From the cell containing the given text, extract its center point as (x, y) coordinate. 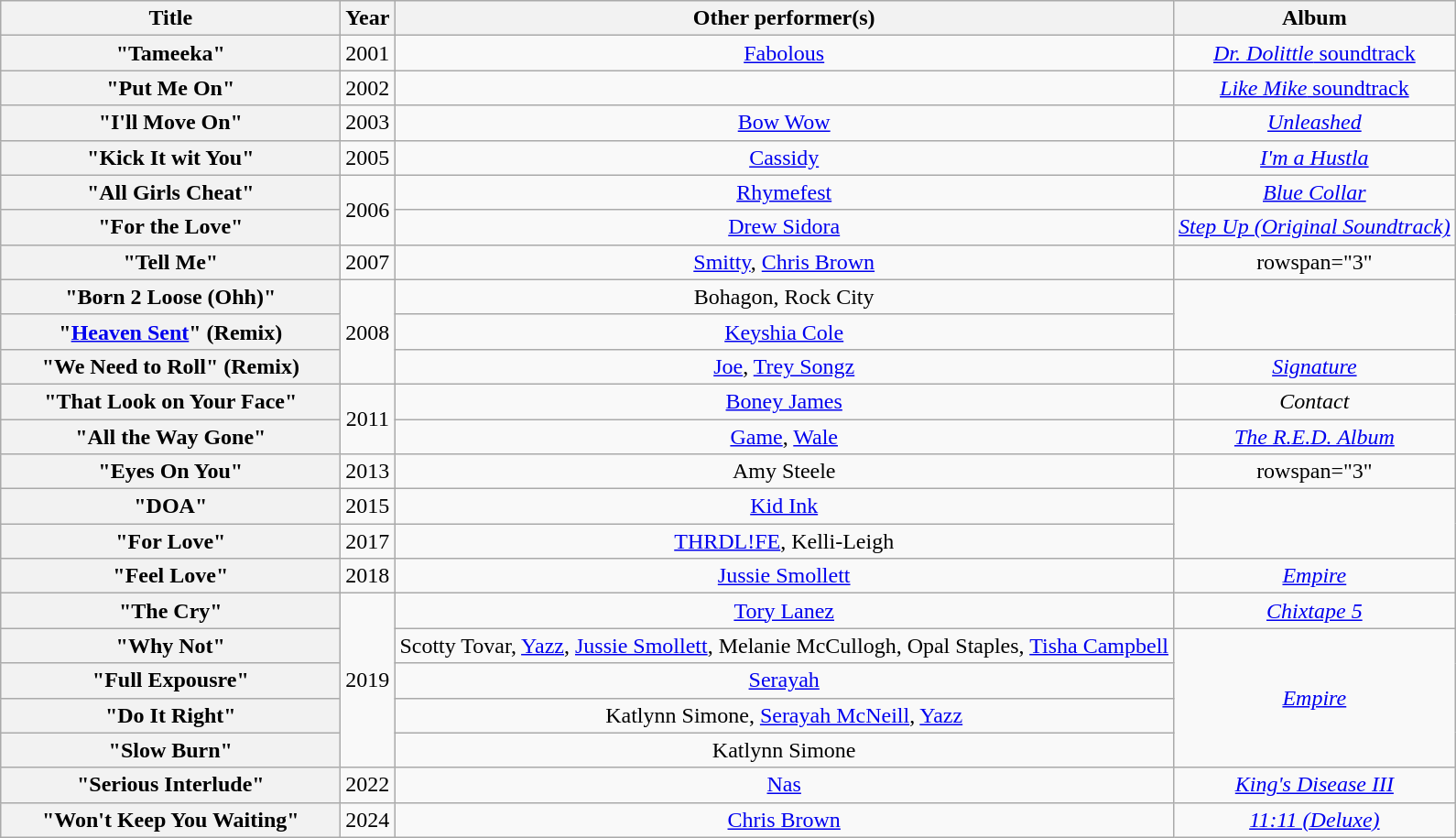
"Serious Interlude" (170, 785)
"That Look on Your Face" (170, 401)
Contact (1315, 401)
"Slow Burn" (170, 750)
Nas (784, 785)
Other performer(s) (784, 18)
Tory Lanez (784, 611)
2024 (368, 820)
2017 (368, 541)
2003 (368, 123)
"For Love" (170, 541)
"For the Love" (170, 227)
2007 (368, 262)
Serayah (784, 680)
"Do It Right" (170, 715)
11:11 (Deluxe) (1315, 820)
"We Need to Roll" (Remix) (170, 366)
Signature (1315, 366)
"All Girls Cheat" (170, 192)
Chris Brown (784, 820)
2001 (368, 53)
Year (368, 18)
Game, Wale (784, 437)
Unleashed (1315, 123)
"Feel Love" (170, 576)
Katlynn Simone, Serayah McNeill, Yazz (784, 715)
"Kick It wit You" (170, 158)
2019 (368, 680)
"All the Way Gone" (170, 437)
2005 (368, 158)
"Put Me On" (170, 88)
"Why Not" (170, 646)
"Born 2 Loose (Ohh)" (170, 297)
2015 (368, 506)
Cassidy (784, 158)
Blue Collar (1315, 192)
Drew Sidora (784, 227)
Smitty, Chris Brown (784, 262)
2008 (368, 332)
Scotty Tovar, Yazz, Jussie Smollett, Melanie McCullogh, Opal Staples, Tisha Campbell (784, 646)
2011 (368, 419)
THRDL!FE, Kelli-Leigh (784, 541)
Keyshia Cole (784, 332)
Amy Steele (784, 472)
Album (1315, 18)
Dr. Dolittle soundtrack (1315, 53)
I'm a Hustla (1315, 158)
King's Disease III (1315, 785)
Joe, Trey Songz (784, 366)
Bohagon, Rock City (784, 297)
Bow Wow (784, 123)
2006 (368, 210)
2013 (368, 472)
Jussie Smollett (784, 576)
Rhymefest (784, 192)
"Full Expousre" (170, 680)
Katlynn Simone (784, 750)
2002 (368, 88)
"Won't Keep You Waiting" (170, 820)
"Eyes On You" (170, 472)
Fabolous (784, 53)
"Tameeka" (170, 53)
"Heaven Sent" (Remix) (170, 332)
"The Cry" (170, 611)
Title (170, 18)
Chixtape 5 (1315, 611)
The R.E.D. Album (1315, 437)
"Tell Me" (170, 262)
2022 (368, 785)
2018 (368, 576)
Boney James (784, 401)
Like Mike soundtrack (1315, 88)
Kid Ink (784, 506)
"DOA" (170, 506)
"I'll Move On" (170, 123)
Step Up (Original Soundtrack) (1315, 227)
